Pinpoint the cell where the given text exists, returning its [x, y] midpoint coordinate. 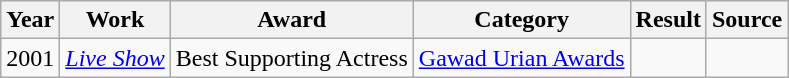
Award [292, 20]
Live Show [115, 58]
Source [746, 20]
Work [115, 20]
Year [30, 20]
Gawad Urian Awards [522, 58]
Category [522, 20]
Result [668, 20]
Best Supporting Actress [292, 58]
2001 [30, 58]
